Detect which cell encompasses the target text, then output its (X, Y) center coordinate. 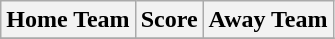
Home Team (68, 20)
Away Team (268, 20)
Score (169, 20)
